Scan for the cell matching the given text and deliver its (x, y) coordinate at center. 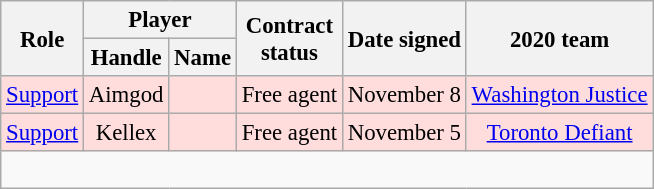
Aimgod (126, 95)
Contractstatus (289, 38)
Date signed (404, 38)
2020 team (560, 38)
November 8 (404, 95)
Toronto Defiant (560, 133)
November 5 (404, 133)
Washington Justice (560, 95)
Player (160, 20)
Name (203, 58)
Role (42, 38)
Handle (126, 58)
Kellex (126, 133)
